Return the [X, Y] coordinate for the center point of the cell that contains the specified text.  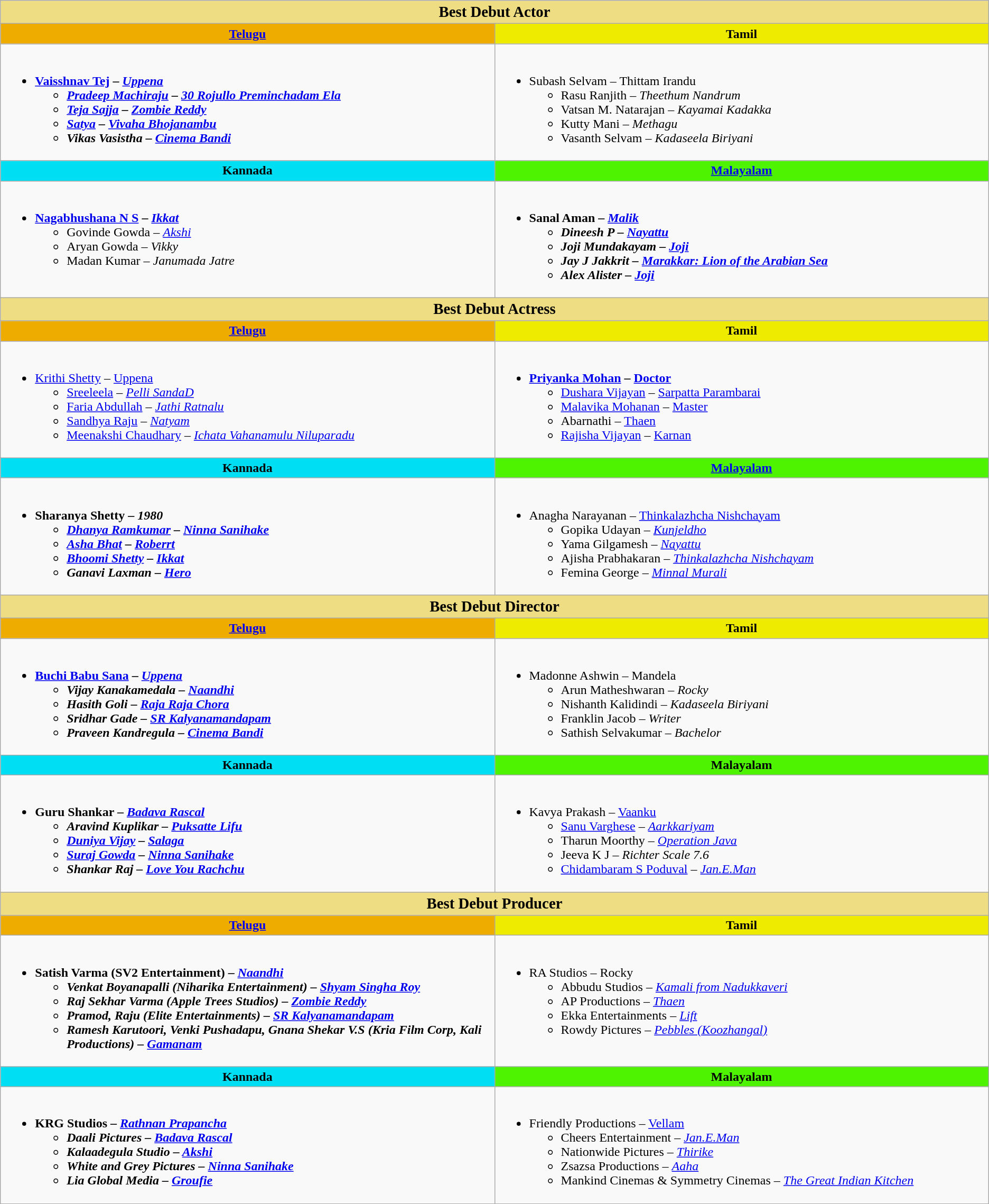
Best Debut Actor [494, 12]
Kavya Prakash – VaankuSanu Varghese – AarkkariyamTharun Moorthy – Operation JavaJeeva K J – Richter Scale 7.6Chidambaram S Poduval – Jan.E.Man [742, 834]
Sharanya Shetty – 1980Dhanya Ramkumar – Ninna SanihakeAsha Bhat – RoberrtBhoomi Shetty – IkkatGanavi Laxman – Hero [247, 536]
Best Debut Director [494, 606]
Vaisshnav Tej – UppenaPradeep Machiraju – 30 Rojullo Preminchadam ElaTeja Sajja – Zombie ReddySatya – Vivaha BhojanambuVikas Vasistha – Cinema Bandi [247, 103]
Buchi Babu Sana – UppenaVijay Kanakamedala – NaandhiHasith Goli – Raja Raja ChoraSridhar Gade – SR KalyanamandapamPraveen Kandregula – Cinema Bandi [247, 697]
RA Studios – RockyAbbudu Studios – Kamali from NadukkaveriAP Productions – ThaenEkka Entertainments – LiftRowdy Pictures – Pebbles (Koozhangal) [742, 1001]
Best Debut Actress [494, 309]
Guru Shankar – Badava RascalAravind Kuplikar – Puksatte LifuDuniya Vijay – SalagaSuraj Gowda – Ninna SanihakeShankar Raj – Love You Rachchu [247, 834]
Sanal Aman – MalikDineesh P – NayattuJoji Mundakayam – JojiJay J Jakkrit – Marakkar: Lion of the Arabian SeaAlex Alister – Joji [742, 239]
Best Debut Producer [494, 904]
Madonne Ashwin – MandelaArun Matheshwaran – RockyNishanth Kalidindi – Kadaseela BiriyaniFranklin Jacob – WriterSathish Selvakumar – Bachelor [742, 697]
Krithi Shetty – UppenaSreeleela – Pelli SandaDFaria Abdullah – Jathi RatnaluSandhya Raju – NatyamMeenakshi Chaudhary – Ichata Vahanamulu Niluparadu [247, 400]
Priyanka Mohan – DoctorDushara Vijayan – Sarpatta ParambaraiMalavika Mohanan – MasterAbarnathi – ThaenRajisha Vijayan – Karnan [742, 400]
Nagabhushana N S – IkkatGovinde Gowda – AkshiAryan Gowda – VikkyMadan Kumar – Janumada Jatre [247, 239]
